Provide the (X, Y) coordinate of the cell's center where the given text is located.  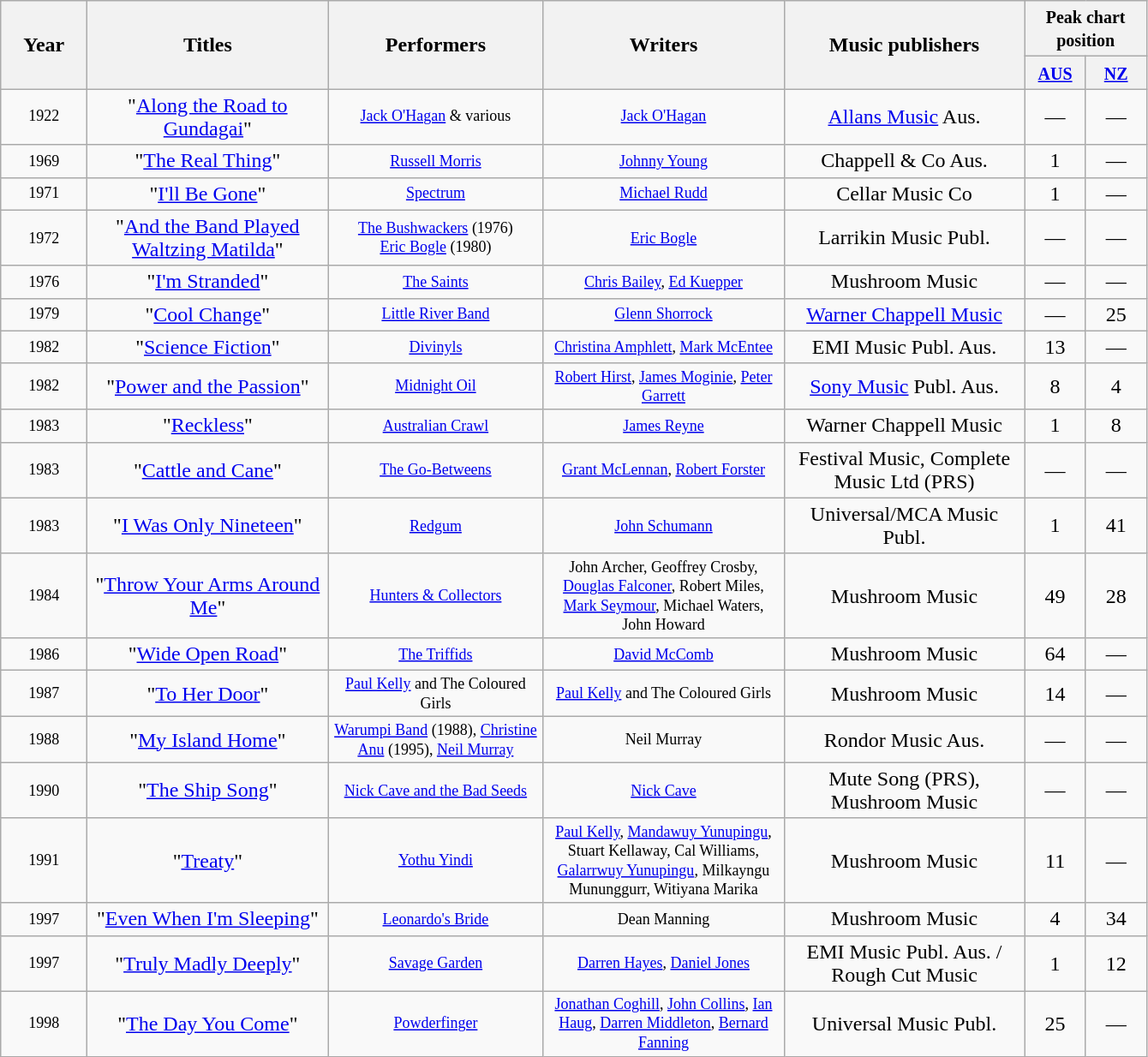
"Along the Road to Gundagai" (207, 116)
AUS (1055, 73)
"And the Band Played Waltzing Matilda" (207, 238)
28 (1115, 596)
EMI Music Publ. Aus. (905, 347)
Midnight Oil (435, 386)
Dean Manning (663, 919)
64 (1055, 654)
Larrikin Music Publ. (905, 238)
Allans Music Aus. (905, 116)
Neil Murray (663, 740)
1986 (45, 654)
"The Day You Come" (207, 1024)
"Science Fiction" (207, 347)
Chappell & Co Aus. (905, 161)
"Cool Change" (207, 314)
Nick Cave and the Bad Seeds (435, 790)
"The Real Thing" (207, 161)
Glenn Shorrock (663, 314)
Michael Rudd (663, 194)
James Reyne (663, 426)
Spectrum (435, 194)
1922 (45, 116)
John Schumann (663, 526)
David McComb (663, 654)
Jack O'Hagan & various (435, 116)
"Cattle and Cane" (207, 469)
1984 (45, 596)
Titles (207, 45)
"Power and the Passion" (207, 386)
The Triffids (435, 654)
Jack O'Hagan (663, 116)
1998 (45, 1024)
John Archer, Geoffrey Crosby, Douglas Falconer, Robert Miles, Mark Seymour, Michael Waters, John Howard (663, 596)
"The Ship Song" (207, 790)
Chris Bailey, Ed Kuepper (663, 282)
"I Was Only Nineteen" (207, 526)
"Wide Open Road" (207, 654)
14 (1055, 694)
Yothu Yindi (435, 860)
1988 (45, 740)
"Reckless" (207, 426)
Festival Music, Complete Music Ltd (PRS) (905, 469)
Paul Kelly, Mandawuy Yunupingu, Stuart Kellaway, Cal Williams, Galarrwuy Yunupingu, Milkayngu Mununggurr, Witiyana Marika (663, 860)
Eric Bogle (663, 238)
1987 (45, 694)
"To Her Door" (207, 694)
Leonardo's Bride (435, 919)
EMI Music Publ. Aus. / Rough Cut Music (905, 963)
1971 (45, 194)
NZ (1115, 73)
Rondor Music Aus. (905, 740)
Christina Amphlett, Mark McEntee (663, 347)
Russell Morris (435, 161)
Music publishers (905, 45)
Sony Music Publ. Aus. (905, 386)
Darren Hayes, Daniel Jones (663, 963)
Grant McLennan, Robert Forster (663, 469)
"I'm Stranded" (207, 282)
13 (1055, 347)
The Go-Betweens (435, 469)
1976 (45, 282)
The Saints (435, 282)
Year (45, 45)
1969 (45, 161)
Johnny Young (663, 161)
The Bushwackers (1976) Eric Bogle (1980) (435, 238)
Mute Song (PRS), Mushroom Music (905, 790)
Warumpi Band (1988), Christine Anu (1995), Neil Murray (435, 740)
49 (1055, 596)
"Treaty" (207, 860)
Jonathan Coghill, John Collins, Ian Haug, Darren Middleton, Bernard Fanning (663, 1024)
Little River Band (435, 314)
Robert Hirst, James Moginie, Peter Garrett (663, 386)
Peak chart position (1085, 29)
34 (1115, 919)
Nick Cave (663, 790)
12 (1115, 963)
1972 (45, 238)
"Truly Madly Deeply" (207, 963)
Universal Music Publ. (905, 1024)
1979 (45, 314)
11 (1055, 860)
Redgum (435, 526)
1990 (45, 790)
"Throw Your Arms Around Me" (207, 596)
Cellar Music Co (905, 194)
Hunters & Collectors (435, 596)
"My Island Home" (207, 740)
Australian Crawl (435, 426)
Savage Garden (435, 963)
1991 (45, 860)
Universal/MCA Music Publ. (905, 526)
"Even When I'm Sleeping" (207, 919)
Powderfinger (435, 1024)
Divinyls (435, 347)
41 (1115, 526)
Writers (663, 45)
Performers (435, 45)
"I'll Be Gone" (207, 194)
